Search for the cell housing the specified text and yield its (x, y) center coordinate. 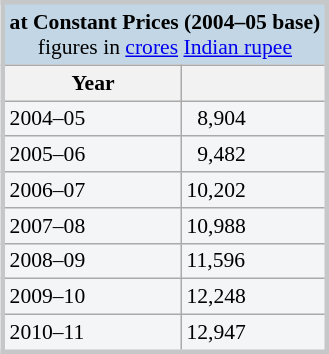
2007–08 (92, 225)
12,248 (254, 297)
10,202 (254, 190)
11,596 (254, 261)
2009–10 (92, 297)
2006–07 (92, 190)
at Constant Prices (2004–05 base)figures in crores Indian rupee (165, 34)
2004–05 (92, 118)
2010–11 (92, 332)
2008–09 (92, 261)
Year (92, 83)
9,482 (254, 154)
8,904 (254, 118)
10,988 (254, 225)
12,947 (254, 332)
2005–06 (92, 154)
